Provide the [x, y] coordinate of the cell's center where the given text is located.  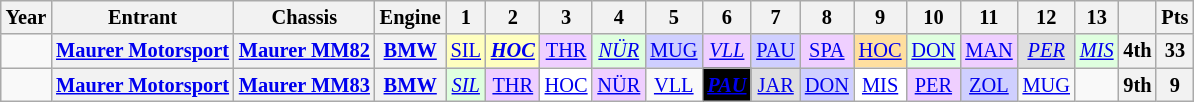
6 [726, 17]
2 [513, 17]
13 [1097, 17]
Entrant [142, 17]
Maurer MM82 [304, 51]
Pts [1174, 17]
Chassis [304, 17]
33 [1174, 51]
3 [566, 17]
12 [1046, 17]
7 [776, 17]
MAN [988, 51]
Year [26, 17]
8 [827, 17]
1 [466, 17]
4th [1137, 51]
Engine [410, 17]
JAR [776, 85]
5 [674, 17]
10 [933, 17]
Maurer MM83 [304, 85]
4 [618, 17]
9th [1137, 85]
ZOL [988, 85]
SPA [827, 51]
11 [988, 17]
